Extract the [X, Y] coordinate from the center of the cell holding the provided text.  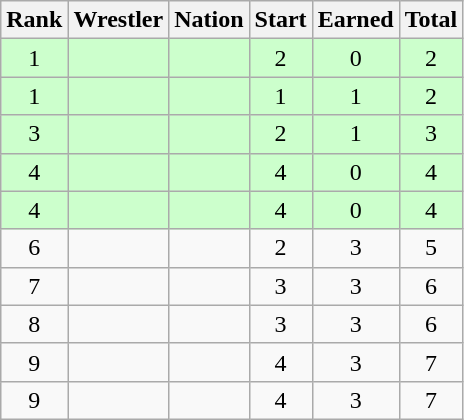
Rank [34, 20]
Wrestler [118, 20]
Total [431, 20]
Start [280, 20]
Earned [356, 20]
5 [431, 248]
Nation [209, 20]
8 [34, 324]
